Return the [X, Y] coordinate for the center point of the cell that contains the specified text.  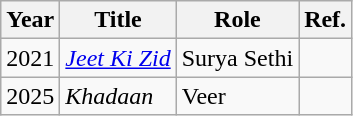
2021 [30, 58]
Jeet Ki Zid [118, 58]
Ref. [326, 20]
Year [30, 20]
Surya Sethi [237, 58]
2025 [30, 96]
Title [118, 20]
Role [237, 20]
Veer [237, 96]
Khadaan [118, 96]
